Detect which cell encompasses the target text, then output its [X, Y] center coordinate. 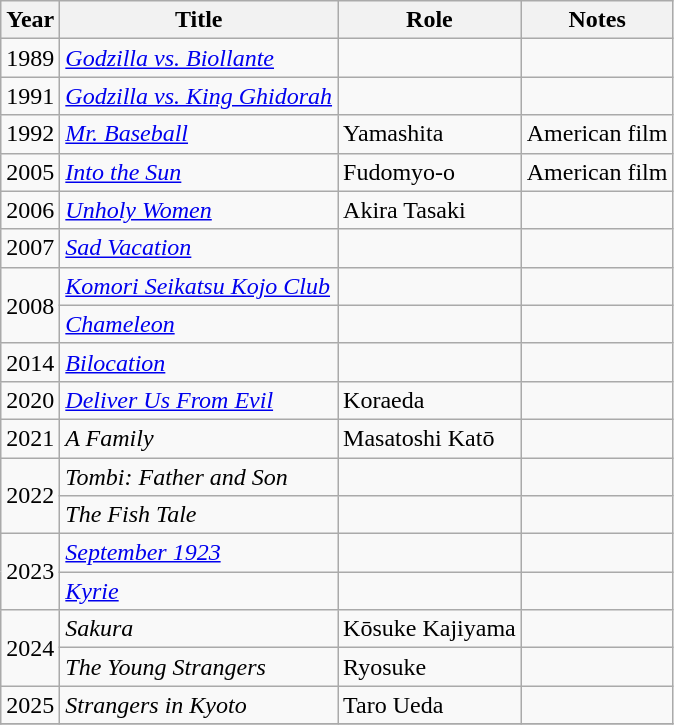
Komori Seikatsu Kojo Club [199, 286]
Godzilla vs. Biollante [199, 58]
Godzilla vs. King Ghidorah [199, 96]
September 1923 [199, 553]
Deliver Us From Evil [199, 400]
1992 [30, 134]
2008 [30, 305]
Kōsuke Kajiyama [430, 629]
2006 [30, 210]
Unholy Women [199, 210]
Notes [597, 20]
Mr. Baseball [199, 134]
The Young Strangers [199, 667]
Tombi: Father and Son [199, 477]
Role [430, 20]
Sakura [199, 629]
2005 [30, 172]
Chameleon [199, 324]
Akira Tasaki [430, 210]
The Fish Tale [199, 515]
A Family [199, 438]
2007 [30, 248]
Title [199, 20]
2022 [30, 496]
Ryosuke [430, 667]
2021 [30, 438]
Taro Ueda [430, 705]
Strangers in Kyoto [199, 705]
2014 [30, 362]
Koraeda [430, 400]
Yamashita [430, 134]
Year [30, 20]
2024 [30, 648]
Fudomyo-o [430, 172]
Into the Sun [199, 172]
2023 [30, 572]
Masatoshi Katō [430, 438]
Bilocation [199, 362]
Sad Vacation [199, 248]
Kyrie [199, 591]
2020 [30, 400]
1989 [30, 58]
1991 [30, 96]
2025 [30, 705]
